From the cell containing the given text, extract its center point as [X, Y] coordinate. 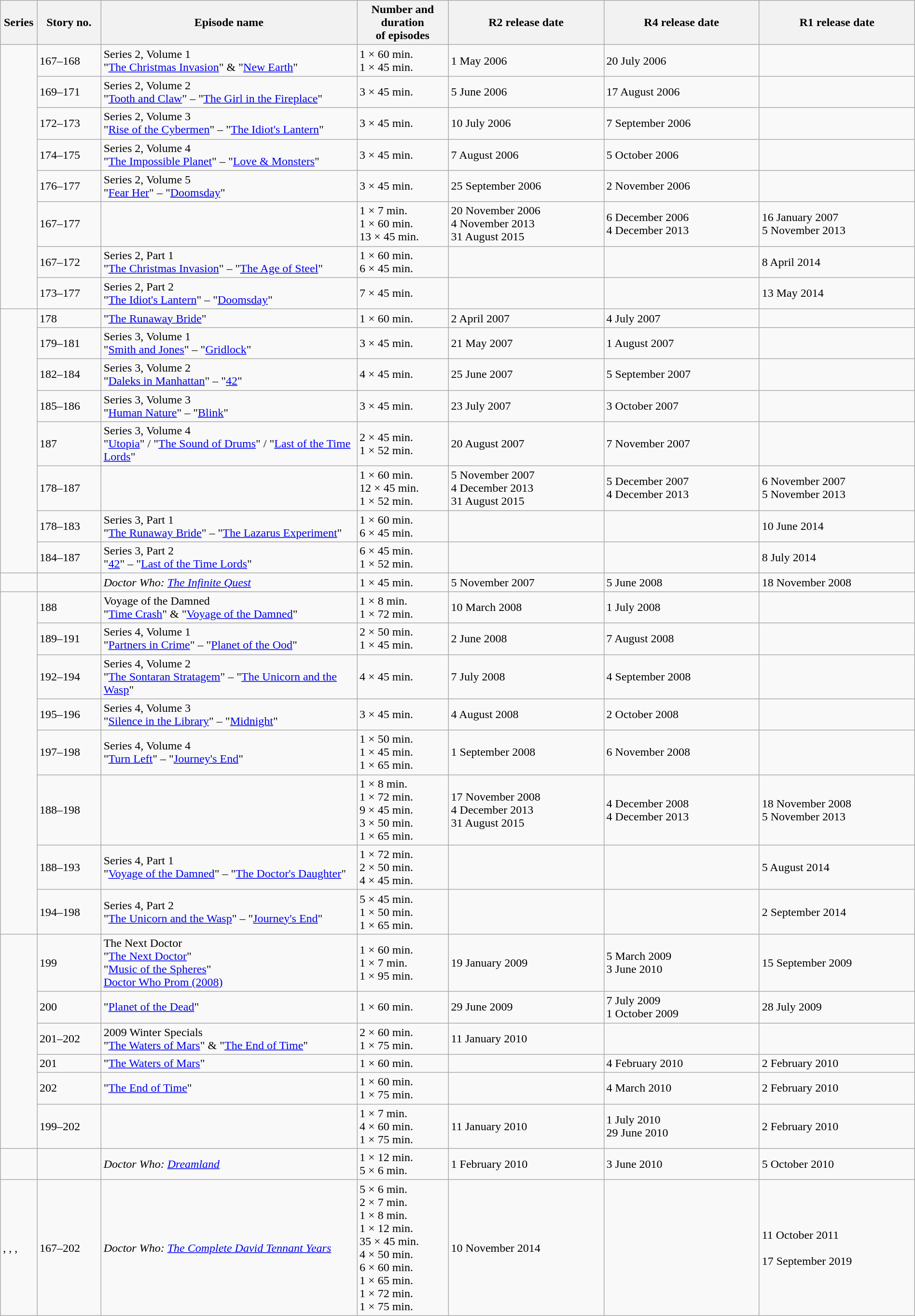
Series 4, Volume 4"Turn Left" – "Journey's End" [229, 752]
29 June 2009 [526, 1007]
2 × 45 min.1 × 52 min. [402, 444]
11 October 2011 17 September 2019 [837, 1248]
201–202 [69, 1039]
1 September 2008 [526, 752]
1 × 60 min.1 × 75 min. [402, 1089]
5 October 2006 [681, 154]
Series 2, Volume 5"Fear Her" – "Doomsday" [229, 186]
179–181 [69, 343]
Number and durationof episodes [402, 23]
1 × 12 min.5 × 6 min. [402, 1164]
7 August 2008 [681, 639]
25 September 2006 [526, 186]
200 [69, 1007]
Series 3, Part 2"42" – "Last of the Time Lords" [229, 558]
1 August 2007 [681, 343]
4 August 2008 [526, 714]
1 × 45 min. [402, 582]
5 November 2007 [526, 582]
195–196 [69, 714]
7 July 2009 1 October 2009 [681, 1007]
Series 2, Volume 4"The Impossible Planet" – "Love & Monsters" [229, 154]
The Next Doctor"The Next Doctor""Music of the Spheres"Doctor Who Prom (2008) [229, 962]
20 November 2006 4 November 2013 31 August 2015 [526, 224]
10 July 2006 [526, 124]
Series 4, Volume 3"Silence in the Library" – "Midnight" [229, 714]
1 × 60 min.12 × 45 min.1 × 52 min. [402, 488]
2 × 60 min.1 × 75 min. [402, 1039]
Series 2, Part 1"The Christmas Invasion" – "The Age of Steel" [229, 262]
10 June 2014 [837, 526]
201 [69, 1064]
"The Waters of Mars" [229, 1064]
1 May 2006 [526, 61]
3 June 2010 [681, 1164]
8 July 2014 [837, 558]
5 August 2014 [837, 867]
172–173 [69, 124]
6 November 2008 [681, 752]
2 October 2008 [681, 714]
17 November 2008 4 December 2013 31 August 2015 [526, 810]
167–177 [69, 224]
8 April 2014 [837, 262]
Doctor Who: Dreamland [229, 1164]
Series 3, Volume 4"Utopia" / "The Sound of Drums" / "Last of the Time Lords" [229, 444]
15 September 2009 [837, 962]
Series 3, Part 1"The Runaway Bride" – "The Lazarus Experiment" [229, 526]
1 July 2008 [681, 607]
2 November 2006 [681, 186]
4 February 2010 [681, 1064]
Story no. [69, 23]
2 × 50 min.1 × 45 min. [402, 639]
R4 release date [681, 23]
2 June 2008 [526, 639]
2009 Winter Specials"The Waters of Mars" & "The End of Time" [229, 1039]
6 November 2007 5 November 2013 [837, 488]
197–198 [69, 752]
4 September 2008 [681, 677]
Series 2, Volume 1"The Christmas Invasion" & "New Earth" [229, 61]
21 May 2007 [526, 343]
Series 3, Volume 2"Daleks in Manhattan" – "42" [229, 374]
4 March 2010 [681, 1089]
, , , [19, 1248]
7 November 2007 [681, 444]
Series [19, 23]
1 × 8 min.1 × 72 min.9 × 45 min.3 × 50 min.1 × 65 min. [402, 810]
Series 3, Volume 1"Smith and Jones" – "Gridlock" [229, 343]
167–172 [69, 262]
10 November 2014 [526, 1248]
189–191 [69, 639]
"Planet of the Dead" [229, 1007]
199 [69, 962]
4 July 2007 [681, 318]
5 × 6 min.2 × 7 min.1 × 8 min.1 × 12 min.35 × 45 min.4 × 50 min.6 × 60 min.1 × 65 min.1 × 72 min.1 × 75 min. [402, 1248]
7 September 2006 [681, 124]
5 × 45 min.1 × 50 min.1 × 65 min. [402, 912]
17 August 2006 [681, 92]
18 November 2008 [837, 582]
R1 release date [837, 23]
Doctor Who: The Complete David Tennant Years [229, 1248]
5 September 2007 [681, 374]
3 October 2007 [681, 405]
2 April 2007 [526, 318]
1 × 7 min.1 × 60 min.13 × 45 min. [402, 224]
5 June 2008 [681, 582]
R2 release date [526, 23]
Series 4, Part 1"Voyage of the Damned" – "The Doctor's Daughter" [229, 867]
"The Runaway Bride" [229, 318]
13 May 2014 [837, 293]
1 × 60 min.1 × 7 min.1 × 95 min. [402, 962]
Episode name [229, 23]
6 December 2006 4 December 2013 [681, 224]
1 × 7 min.4 × 60 min.1 × 75 min. [402, 1126]
199–202 [69, 1126]
5 June 2006 [526, 92]
"The End of Time" [229, 1089]
167–202 [69, 1248]
5 November 2007 4 December 2013 31 August 2015 [526, 488]
173–177 [69, 293]
7 × 45 min. [402, 293]
1 × 50 min.1 × 45 min.1 × 65 min. [402, 752]
16 January 2007 5 November 2013 [837, 224]
202 [69, 1089]
184–187 [69, 558]
188–198 [69, 810]
1 × 60 min.1 × 45 min. [402, 61]
4 December 2008 4 December 2013 [681, 810]
20 July 2006 [681, 61]
Series 2, Volume 2"Tooth and Claw" – "The Girl in the Fireplace" [229, 92]
1 × 8 min.1 × 72 min. [402, 607]
20 August 2007 [526, 444]
7 July 2008 [526, 677]
Series 4, Part 2"The Unicorn and the Wasp" – "Journey's End" [229, 912]
Series 2, Volume 3"Rise of the Cybermen" – "The Idiot's Lantern" [229, 124]
182–184 [69, 374]
176–177 [69, 186]
19 January 2009 [526, 962]
Series 2, Part 2"The Idiot's Lantern" – "Doomsday" [229, 293]
178–187 [69, 488]
185–186 [69, 405]
188–193 [69, 867]
178–183 [69, 526]
2 September 2014 [837, 912]
1 × 72 min.2 × 50 min.4 × 45 min. [402, 867]
194–198 [69, 912]
178 [69, 318]
18 November 2008 5 November 2013 [837, 810]
192–194 [69, 677]
1 February 2010 [526, 1164]
187 [69, 444]
5 December 2007 4 December 2013 [681, 488]
Series 4, Volume 1"Partners in Crime" – "Planet of the Ood" [229, 639]
25 June 2007 [526, 374]
28 July 2009 [837, 1007]
Voyage of the Damned"Time Crash" & "Voyage of the Damned" [229, 607]
5 October 2010 [837, 1164]
23 July 2007 [526, 405]
188 [69, 607]
169–171 [69, 92]
7 August 2006 [526, 154]
Doctor Who: The Infinite Quest [229, 582]
174–175 [69, 154]
6 × 45 min.1 × 52 min. [402, 558]
Series 3, Volume 3"Human Nature" – "Blink" [229, 405]
1 July 2010 29 June 2010 [681, 1126]
Series 4, Volume 2"The Sontaran Stratagem" – "The Unicorn and the Wasp" [229, 677]
5 March 2009 3 June 2010 [681, 962]
167–168 [69, 61]
10 March 2008 [526, 607]
